From the cell containing the given text, extract its center point as [x, y] coordinate. 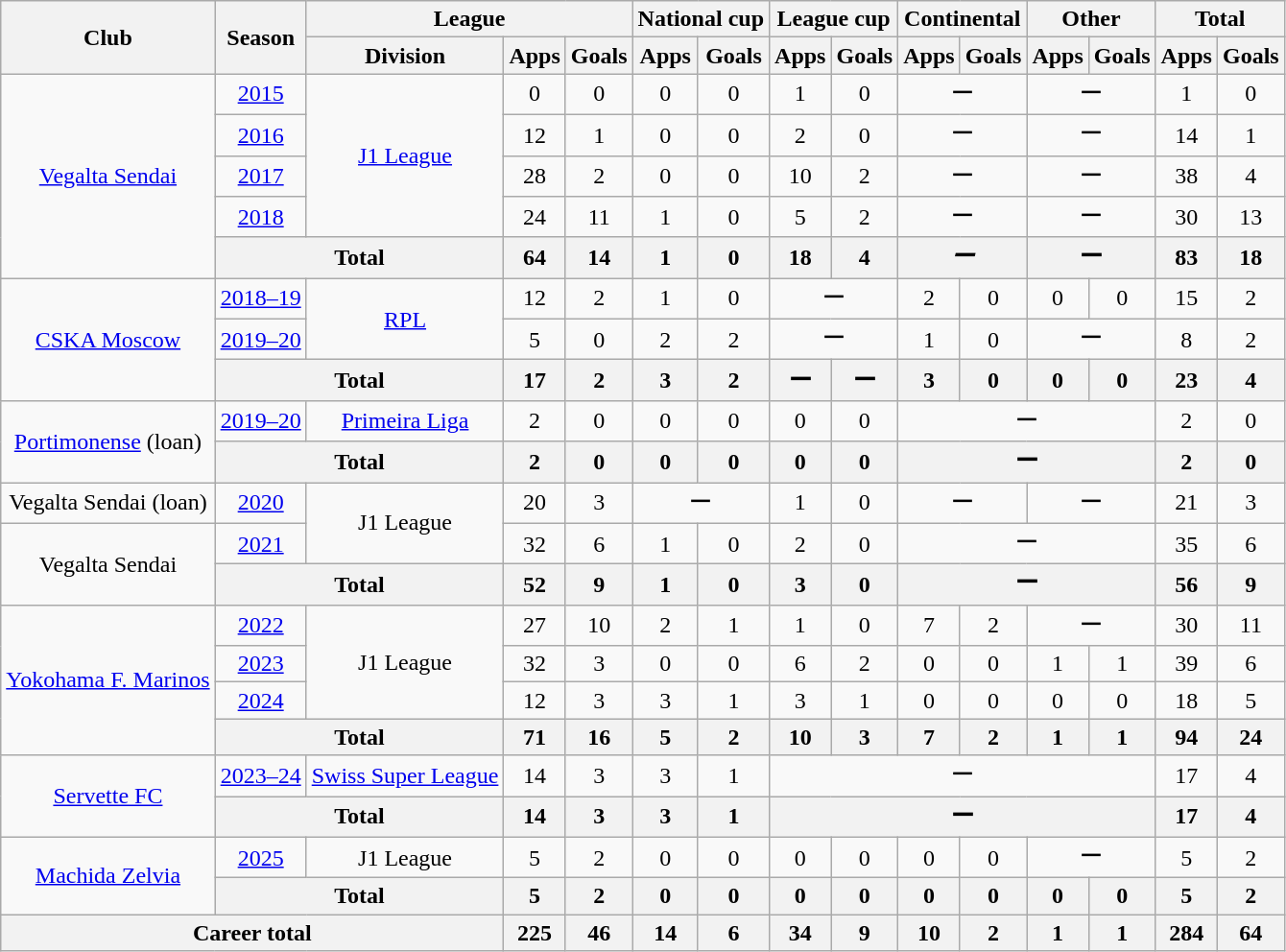
League [469, 19]
35 [1186, 543]
Swiss Super League [405, 775]
16 [599, 737]
2024 [261, 701]
Division [405, 56]
Other [1091, 19]
71 [535, 737]
Continental [963, 19]
2021 [261, 543]
Yokohama F. Marinos [107, 679]
15 [1186, 299]
RPL [405, 319]
2025 [261, 858]
Primeira Liga [405, 420]
13 [1250, 217]
2022 [261, 626]
2020 [261, 503]
National cup [701, 19]
8 [1186, 340]
21 [1186, 503]
56 [1186, 585]
28 [535, 177]
League cup [834, 19]
Portimonense (loan) [107, 441]
2023 [261, 664]
38 [1186, 177]
39 [1186, 664]
Vegalta Sendai (loan) [107, 503]
52 [535, 585]
CSKA Moscow [107, 340]
27 [535, 626]
2018–19 [261, 299]
2015 [261, 94]
225 [535, 933]
83 [1186, 257]
34 [800, 933]
Servette FC [107, 797]
Season [261, 37]
2017 [261, 177]
Machida Zelvia [107, 875]
23 [1186, 380]
2023–24 [261, 775]
284 [1186, 933]
Club [107, 37]
Career total [252, 933]
94 [1186, 737]
20 [535, 503]
2018 [261, 217]
2016 [261, 134]
46 [599, 933]
